Identify which cell holds the provided text, then report its [X, Y] central coordinate. 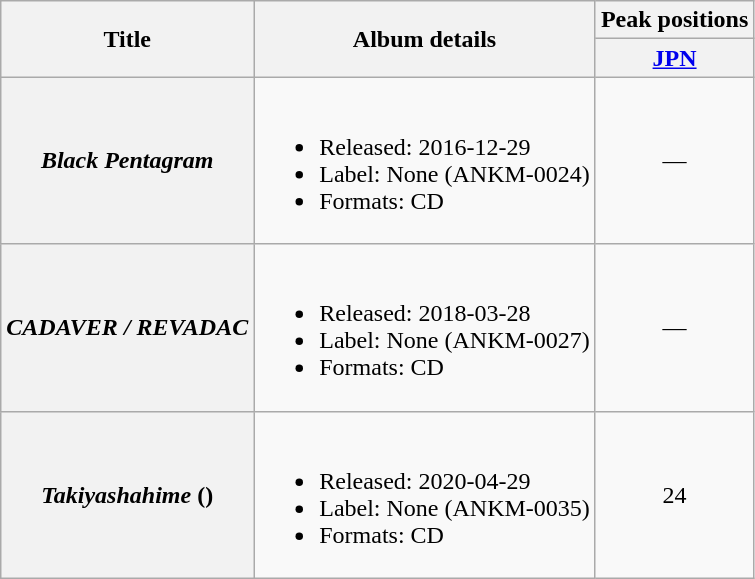
Released: 2020-04-29Label: None (ANKM-0035)Formats: CD [425, 494]
Released: 2016-12-29Label: None (ANKM-0024)Formats: CD [425, 160]
Album details [425, 39]
Title [128, 39]
24 [674, 494]
Black Pentagram [128, 160]
Takiyashahime () [128, 494]
JPN [674, 58]
CADAVER / REVADAC [128, 328]
Released: 2018-03-28Label: None (ANKM-0027)Formats: CD [425, 328]
Peak positions [674, 20]
